Output the [x, y] coordinate of the center of the cell containing the given text.  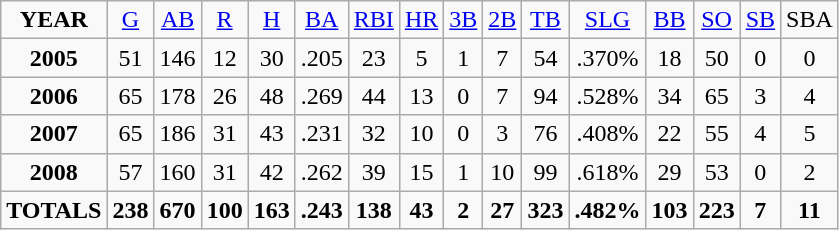
55 [716, 134]
22 [670, 134]
R [224, 20]
94 [546, 96]
54 [546, 58]
TOTALS [54, 210]
51 [130, 58]
15 [421, 172]
34 [670, 96]
SBA [810, 20]
53 [716, 172]
SB [760, 20]
39 [374, 172]
30 [272, 58]
.408% [608, 134]
26 [224, 96]
.269 [322, 96]
238 [130, 210]
323 [546, 210]
YEAR [54, 20]
.262 [322, 172]
H [272, 20]
178 [178, 96]
2B [502, 20]
G [130, 20]
160 [178, 172]
HR [421, 20]
2005 [54, 58]
SLG [608, 20]
.370% [608, 58]
23 [374, 58]
138 [374, 210]
44 [374, 96]
.205 [322, 58]
186 [178, 134]
.243 [322, 210]
RBI [374, 20]
.231 [322, 134]
2006 [54, 96]
76 [546, 134]
13 [421, 96]
100 [224, 210]
2008 [54, 172]
223 [716, 210]
670 [178, 210]
BB [670, 20]
.618% [608, 172]
103 [670, 210]
12 [224, 58]
50 [716, 58]
11 [810, 210]
3B [464, 20]
BA [322, 20]
48 [272, 96]
99 [546, 172]
163 [272, 210]
27 [502, 210]
2007 [54, 134]
146 [178, 58]
.528% [608, 96]
57 [130, 172]
18 [670, 58]
.482% [608, 210]
SO [716, 20]
32 [374, 134]
AB [178, 20]
42 [272, 172]
TB [546, 20]
29 [670, 172]
